From the cell containing the given text, extract its center point as [X, Y] coordinate. 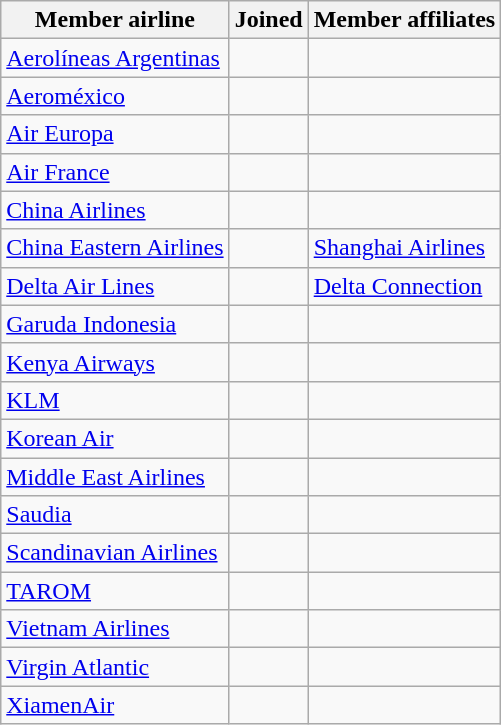
TAROM [115, 591]
KLM [115, 400]
Delta Connection [404, 286]
Kenya Airways [115, 362]
Member airline [115, 20]
Delta Air Lines [115, 286]
Scandinavian Airlines [115, 553]
Shanghai Airlines [404, 248]
XiamenAir [115, 705]
Middle East Airlines [115, 477]
China Airlines [115, 210]
Air Europa [115, 134]
Korean Air [115, 438]
Member affiliates [404, 20]
Virgin Atlantic [115, 667]
Saudia [115, 515]
China Eastern Airlines [115, 248]
Aerolíneas Argentinas [115, 58]
Aeroméxico [115, 96]
Vietnam Airlines [115, 629]
Garuda Indonesia [115, 324]
Joined [268, 20]
Air France [115, 172]
